Return the (X, Y) coordinate for the center point of the cell that contains the specified text.  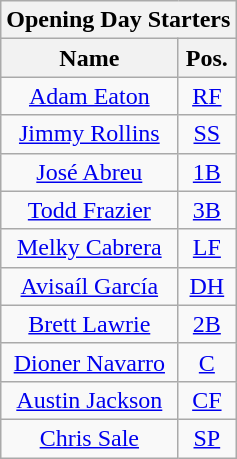
3B (207, 210)
Chris Sale (90, 438)
CF (207, 400)
Avisaíl García (90, 286)
Todd Frazier (90, 210)
Melky Cabrera (90, 248)
Opening Day Starters (118, 20)
Jimmy Rollins (90, 134)
Adam Eaton (90, 96)
C (207, 362)
RF (207, 96)
Pos. (207, 58)
DH (207, 286)
LF (207, 248)
Brett Lawrie (90, 324)
1B (207, 172)
Name (90, 58)
SP (207, 438)
SS (207, 134)
Dioner Navarro (90, 362)
José Abreu (90, 172)
Austin Jackson (90, 400)
2B (207, 324)
